Capture the cell that displays the provided text and extract its (X, Y) central coordinate. 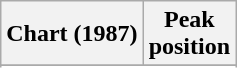
Chart (1987) (72, 34)
Peakposition (189, 34)
